Return the (x, y) coordinate for the center point of the cell that contains the specified text.  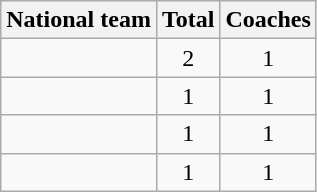
Coaches (268, 20)
2 (188, 58)
National team (79, 20)
Total (188, 20)
